Detect which cell encompasses the target text, then output its (x, y) center coordinate. 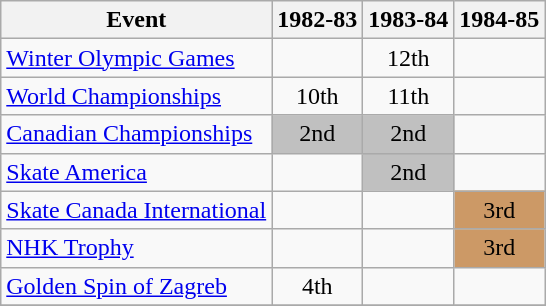
Winter Olympic Games (136, 58)
10th (318, 96)
11th (408, 96)
Skate Canada International (136, 210)
12th (408, 58)
Golden Spin of Zagreb (136, 286)
World Championships (136, 96)
1982-83 (318, 20)
Skate America (136, 172)
4th (318, 286)
1983-84 (408, 20)
Canadian Championships (136, 134)
1984-85 (500, 20)
Event (136, 20)
NHK Trophy (136, 248)
